From the cell containing the given text, extract its center point as [x, y] coordinate. 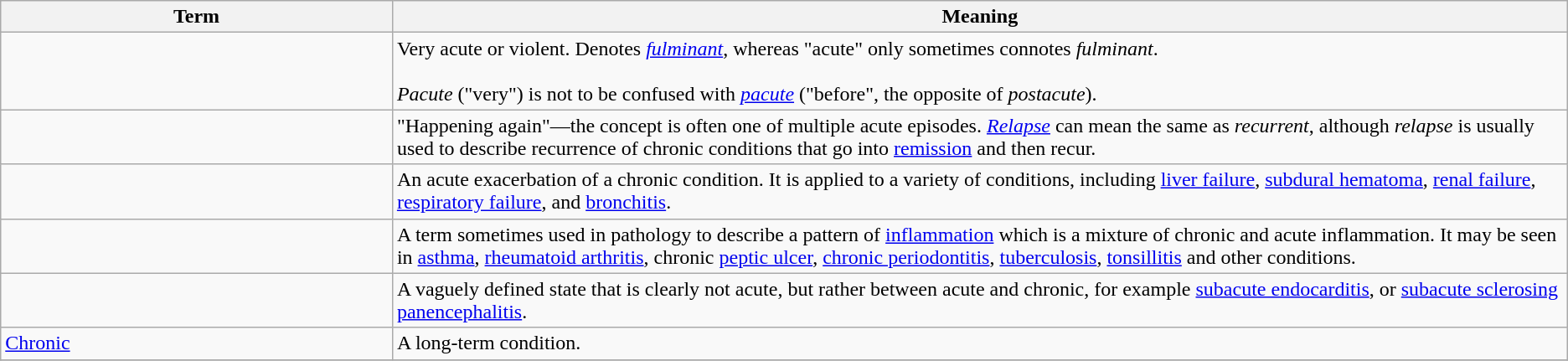
Term [197, 17]
Meaning [980, 17]
Chronic [197, 343]
A long-term condition. [980, 343]
